Return the [x, y] coordinate for the center point of the cell that contains the specified text.  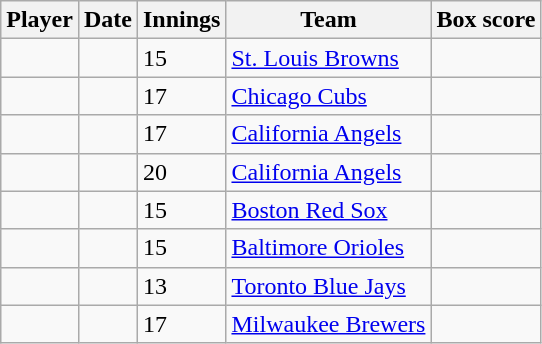
Team [328, 20]
Milwaukee Brewers [328, 324]
13 [181, 286]
Baltimore Orioles [328, 248]
St. Louis Browns [328, 58]
Toronto Blue Jays [328, 286]
20 [181, 172]
Innings [181, 20]
Box score [486, 20]
Chicago Cubs [328, 96]
Date [108, 20]
Boston Red Sox [328, 210]
Player [40, 20]
